Identify which cell holds the provided text, then report its [X, Y] central coordinate. 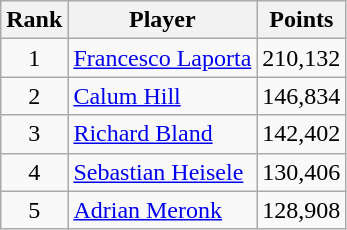
5 [34, 210]
Richard Bland [162, 134]
Points [302, 20]
Francesco Laporta [162, 58]
Adrian Meronk [162, 210]
2 [34, 96]
3 [34, 134]
4 [34, 172]
130,406 [302, 172]
1 [34, 58]
128,908 [302, 210]
Sebastian Heisele [162, 172]
210,132 [302, 58]
Calum Hill [162, 96]
146,834 [302, 96]
Player [162, 20]
142,402 [302, 134]
Rank [34, 20]
